Search for the cell housing the specified text and yield its (x, y) center coordinate. 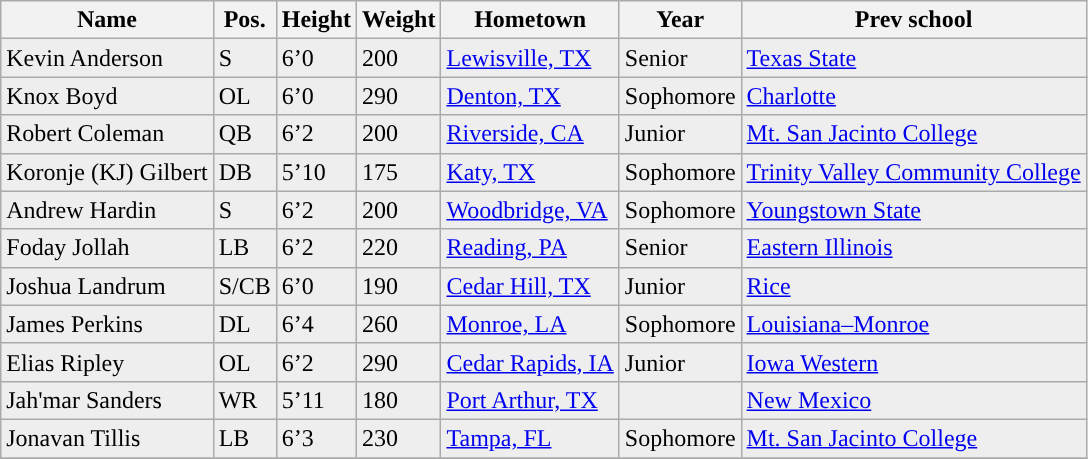
Andrew Hardin (107, 210)
Louisiana–Monroe (914, 324)
James Perkins (107, 324)
175 (399, 172)
Robert Coleman (107, 134)
Texas State (914, 58)
Cedar Hill, TX (530, 286)
190 (399, 286)
QB (244, 134)
Year (680, 20)
Eastern Illinois (914, 248)
Charlotte (914, 96)
DB (244, 172)
Hometown (530, 20)
Rice (914, 286)
Cedar Rapids, IA (530, 362)
Pos. (244, 20)
6’4 (316, 324)
260 (399, 324)
Jonavan Tillis (107, 438)
Jah'mar Sanders (107, 400)
Weight (399, 20)
230 (399, 438)
Height (316, 20)
Reading, PA (530, 248)
Trinity Valley Community College (914, 172)
Port Arthur, TX (530, 400)
Foday Jollah (107, 248)
5’10 (316, 172)
Lewisville, TX (530, 58)
Prev school (914, 20)
5’11 (316, 400)
220 (399, 248)
Koronje (KJ) Gilbert (107, 172)
Kevin Anderson (107, 58)
180 (399, 400)
6’3 (316, 438)
New Mexico (914, 400)
DL (244, 324)
Elias Ripley (107, 362)
Iowa Western (914, 362)
Joshua Landrum (107, 286)
Denton, TX (530, 96)
S/CB (244, 286)
Youngstown State (914, 210)
Riverside, CA (530, 134)
Woodbridge, VA (530, 210)
Knox Boyd (107, 96)
Katy, TX (530, 172)
Monroe, LA (530, 324)
WR (244, 400)
Name (107, 20)
Tampa, FL (530, 438)
